Extract the [X, Y] coordinate from the center of the cell holding the provided text.  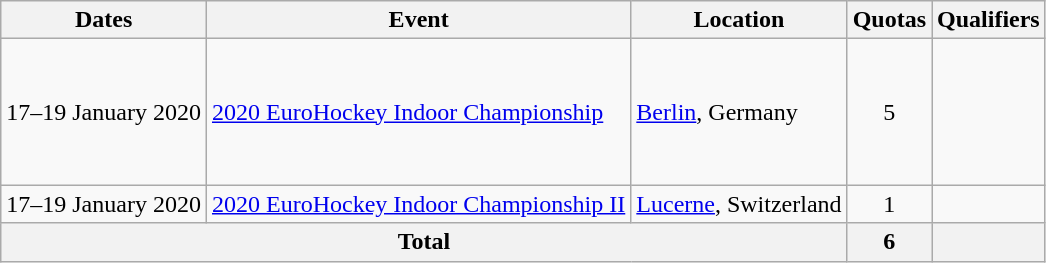
Event [418, 20]
2020 EuroHockey Indoor Championship II [418, 204]
Berlin, Germany [739, 112]
Qualifiers [989, 20]
Quotas [889, 20]
Lucerne, Switzerland [739, 204]
Total [424, 242]
Location [739, 20]
Dates [104, 20]
5 [889, 112]
6 [889, 242]
1 [889, 204]
2020 EuroHockey Indoor Championship [418, 112]
